Extract the (x, y) coordinate from the center of the cell holding the provided text.  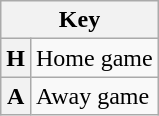
Away game (94, 96)
A (16, 96)
Home game (94, 58)
Key (80, 20)
H (16, 58)
